Scan for the cell matching the given text and deliver its [X, Y] coordinate at center. 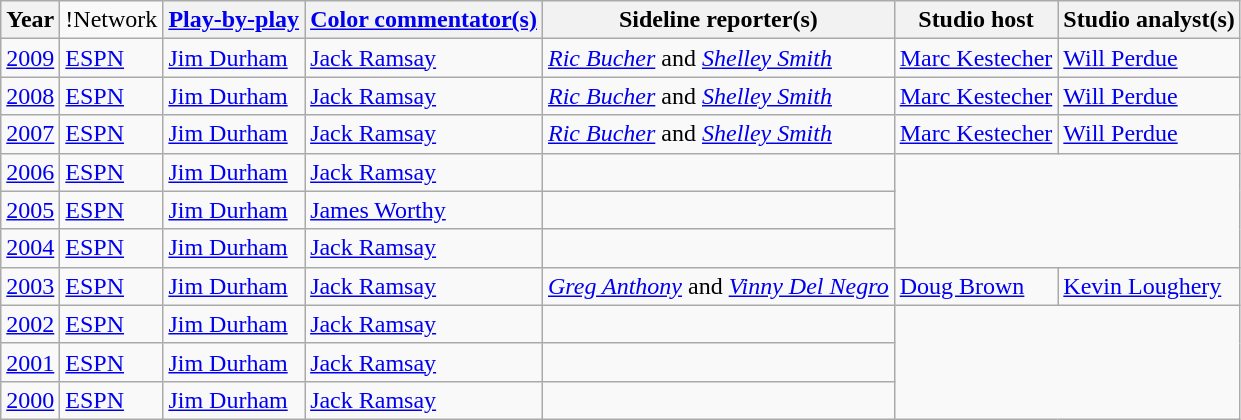
Color commentator(s) [424, 20]
Play-by-play [234, 20]
James Worthy [424, 210]
2008 [30, 96]
2000 [30, 400]
!Network [112, 20]
2009 [30, 58]
2001 [30, 362]
2002 [30, 324]
Doug Brown [976, 286]
2005 [30, 210]
Year [30, 20]
Studio host [976, 20]
Kevin Loughery [1149, 286]
2006 [30, 172]
Studio analyst(s) [1149, 20]
Sideline reporter(s) [718, 20]
2004 [30, 248]
2007 [30, 134]
2003 [30, 286]
Greg Anthony and Vinny Del Negro [718, 286]
